Search for the cell housing the specified text and yield its (x, y) center coordinate. 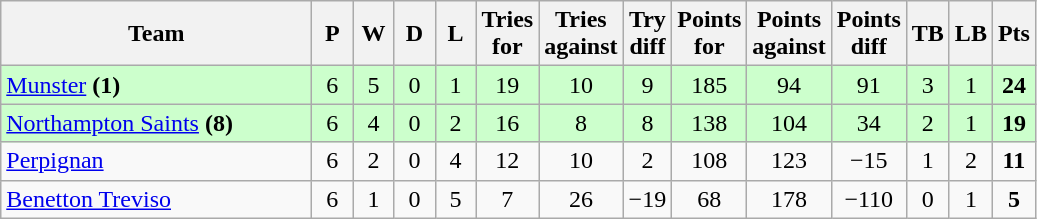
W (374, 34)
178 (789, 199)
TB (928, 34)
24 (1014, 85)
−19 (648, 199)
34 (868, 123)
D (414, 34)
138 (710, 123)
Pts (1014, 34)
185 (710, 85)
Tries against (581, 34)
−15 (868, 161)
3 (928, 85)
Munster (1) (156, 85)
L (456, 34)
16 (508, 123)
94 (789, 85)
Team (156, 34)
7 (508, 199)
Points diff (868, 34)
P (332, 34)
104 (789, 123)
68 (710, 199)
Tries for (508, 34)
26 (581, 199)
9 (648, 85)
123 (789, 161)
LB (970, 34)
108 (710, 161)
−110 (868, 199)
Perpignan (156, 161)
12 (508, 161)
Northampton Saints (8) (156, 123)
11 (1014, 161)
Benetton Treviso (156, 199)
Points for (710, 34)
Points against (789, 34)
Try diff (648, 34)
91 (868, 85)
